From the cell containing the given text, extract its center point as (x, y) coordinate. 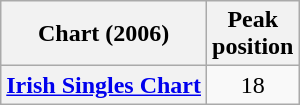
18 (253, 85)
Irish Singles Chart (104, 85)
Peakposition (253, 34)
Chart (2006) (104, 34)
